Return the [x, y] coordinate for the center point of the cell that contains the specified text.  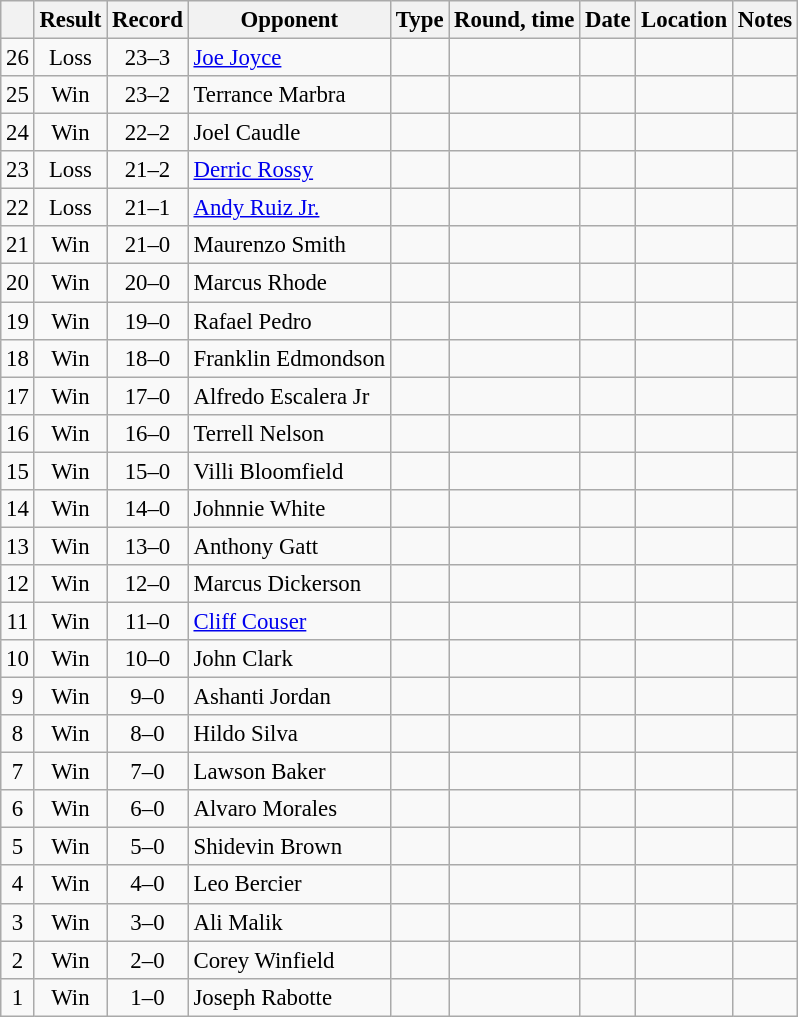
Villi Bloomfield [289, 471]
Marcus Dickerson [289, 584]
21 [18, 245]
7 [18, 772]
12 [18, 584]
Derric Rossy [289, 170]
Franklin Edmondson [289, 358]
26 [18, 58]
Ali Malik [289, 922]
17–0 [148, 396]
3 [18, 922]
20–0 [148, 283]
6 [18, 809]
Record [148, 20]
24 [18, 133]
22–2 [148, 133]
John Clark [289, 659]
Ashanti Jordan [289, 697]
11 [18, 621]
14 [18, 509]
8 [18, 734]
10–0 [148, 659]
Alvaro Morales [289, 809]
Terrance Marbra [289, 95]
11–0 [148, 621]
7–0 [148, 772]
Corey Winfield [289, 960]
1–0 [148, 997]
23–3 [148, 58]
19–0 [148, 321]
Terrell Nelson [289, 433]
13 [18, 546]
6–0 [148, 809]
Shidevin Brown [289, 847]
Leo Bercier [289, 885]
15–0 [148, 471]
Round, time [514, 20]
Joe Joyce [289, 58]
Anthony Gatt [289, 546]
Location [684, 20]
21–2 [148, 170]
Notes [764, 20]
Joel Caudle [289, 133]
2–0 [148, 960]
Rafael Pedro [289, 321]
3–0 [148, 922]
17 [18, 396]
2 [18, 960]
16–0 [148, 433]
Cliff Couser [289, 621]
Maurenzo Smith [289, 245]
Hildo Silva [289, 734]
Alfredo Escalera Jr [289, 396]
5–0 [148, 847]
Marcus Rhode [289, 283]
15 [18, 471]
9 [18, 697]
Date [608, 20]
13–0 [148, 546]
Type [420, 20]
21–1 [148, 208]
23–2 [148, 95]
Johnnie White [289, 509]
Opponent [289, 20]
19 [18, 321]
20 [18, 283]
1 [18, 997]
9–0 [148, 697]
10 [18, 659]
25 [18, 95]
16 [18, 433]
8–0 [148, 734]
4–0 [148, 885]
21–0 [148, 245]
5 [18, 847]
14–0 [148, 509]
18–0 [148, 358]
4 [18, 885]
18 [18, 358]
Result [70, 20]
12–0 [148, 584]
22 [18, 208]
23 [18, 170]
Joseph Rabotte [289, 997]
Andy Ruiz Jr. [289, 208]
Lawson Baker [289, 772]
